Scan for the cell matching the given text and deliver its (x, y) coordinate at center. 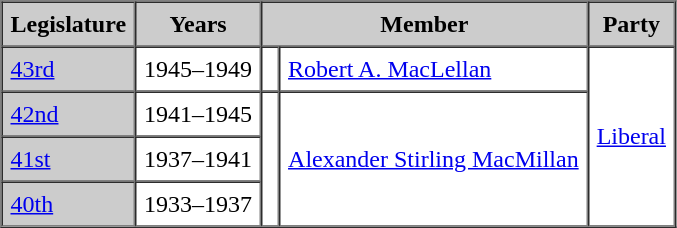
Robert A. MacLellan (434, 68)
41st (69, 158)
1941–1945 (198, 114)
1945–1949 (198, 68)
1933–1937 (198, 204)
Years (198, 24)
Party (632, 24)
Alexander Stirling MacMillan (434, 160)
42nd (69, 114)
43rd (69, 68)
40th (69, 204)
Member (424, 24)
Liberal (632, 136)
1937–1941 (198, 158)
Legislature (69, 24)
